Locate the cell with the specified text and output its [X, Y] center coordinate. 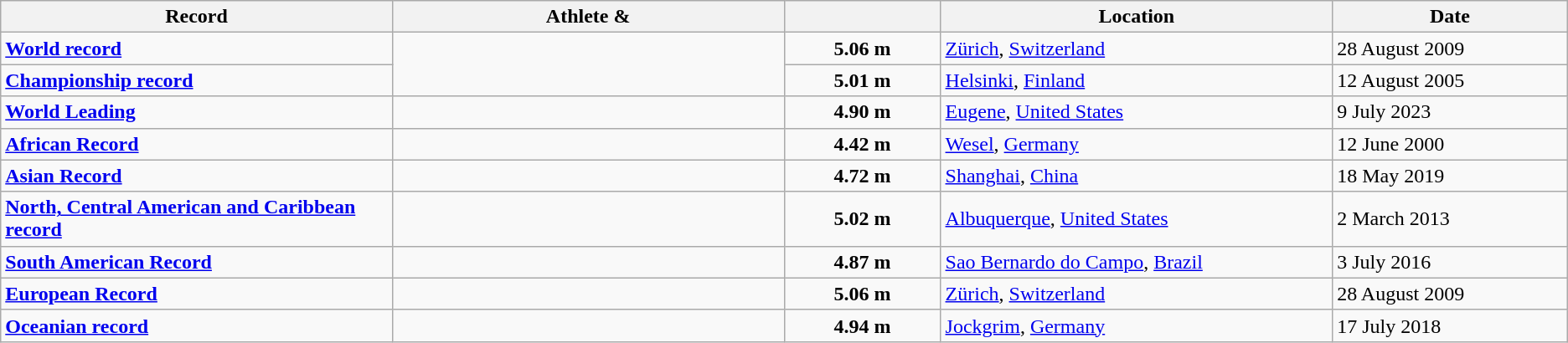
4.42 m [863, 144]
African Record [197, 144]
Albuquerque, United States [1137, 219]
World record [197, 49]
Oceanian record [197, 325]
Jockgrim, Germany [1137, 325]
Eugene, United States [1137, 112]
Championship record [197, 80]
5.02 m [863, 219]
Shanghai, China [1137, 176]
Record [197, 17]
4.87 m [863, 262]
3 July 2016 [1451, 262]
Asian Record [197, 176]
Date [1451, 17]
Sao Bernardo do Campo, Brazil [1137, 262]
South American Record [197, 262]
12 June 2000 [1451, 144]
12 August 2005 [1451, 80]
4.94 m [863, 325]
2 March 2013 [1451, 219]
European Record [197, 294]
North, Central American and Caribbean record [197, 219]
Athlete & [588, 17]
4.72 m [863, 176]
5.01 m [863, 80]
Helsinki, Finland [1137, 80]
4.90 m [863, 112]
18 May 2019 [1451, 176]
Wesel, Germany [1137, 144]
Location [1137, 17]
World Leading [197, 112]
9 July 2023 [1451, 112]
17 July 2018 [1451, 325]
